Identify which cell holds the provided text, then report its (X, Y) central coordinate. 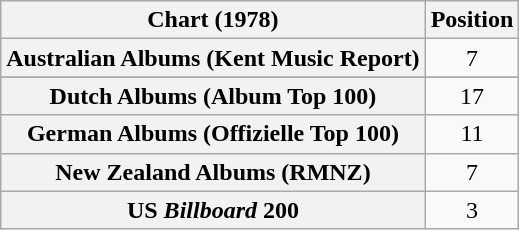
11 (472, 134)
3 (472, 210)
Position (472, 20)
17 (472, 96)
US Billboard 200 (213, 210)
Dutch Albums (Album Top 100) (213, 96)
Australian Albums (Kent Music Report) (213, 58)
Chart (1978) (213, 20)
German Albums (Offizielle Top 100) (213, 134)
New Zealand Albums (RMNZ) (213, 172)
